Return (x, y) of the center of cell containing provided text 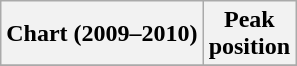
Chart (2009–2010) (102, 34)
Peak position (249, 34)
